Find where the given text appears and provide that cell's center as [X, Y] coordinate. 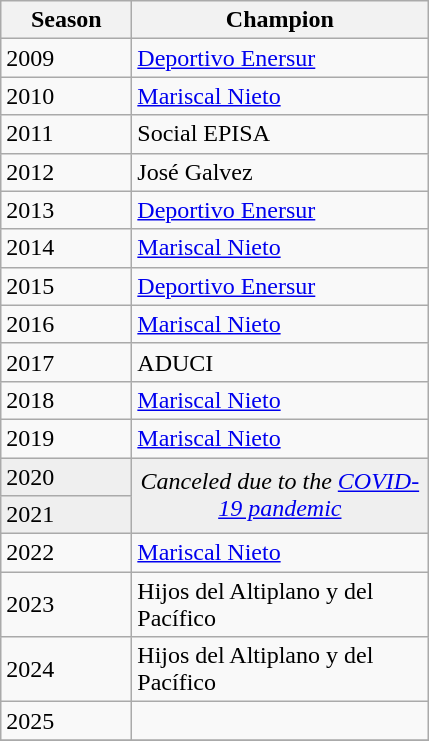
2024 [66, 670]
Champion [280, 20]
ADUCI [280, 362]
2016 [66, 324]
2012 [66, 172]
2025 [66, 721]
2011 [66, 134]
2019 [66, 438]
2014 [66, 248]
Canceled due to the COVID-19 pandemic [280, 496]
2017 [66, 362]
Social EPISA [280, 134]
Season [66, 20]
2021 [66, 515]
2022 [66, 553]
2020 [66, 477]
2013 [66, 210]
2023 [66, 604]
2018 [66, 400]
2010 [66, 96]
2009 [66, 58]
2015 [66, 286]
José Galvez [280, 172]
